Scan for the cell matching the given text and deliver its [x, y] coordinate at center. 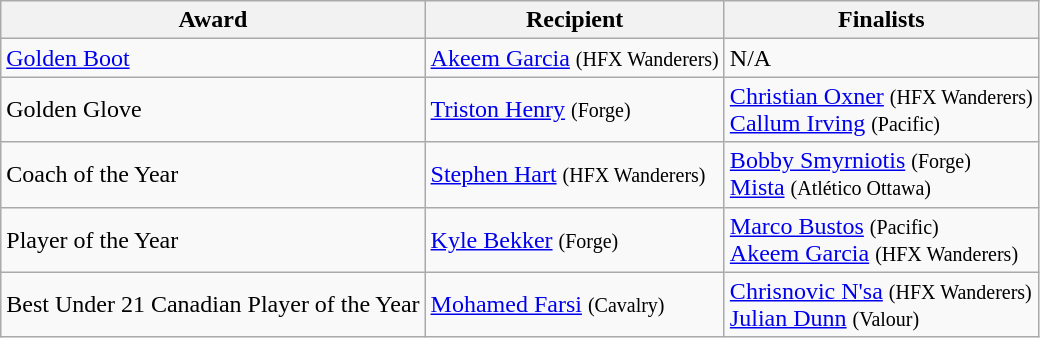
Chrisnovic N'sa (HFX Wanderers) Julian Dunn (Valour) [881, 304]
Finalists [881, 20]
Bobby Smyrniotis (Forge) Mista (Atlético Ottawa) [881, 174]
Coach of the Year [213, 174]
Akeem Garcia (HFX Wanderers) [574, 58]
Marco Bustos (Pacific) Akeem Garcia (HFX Wanderers) [881, 240]
Triston Henry (Forge) [574, 110]
Christian Oxner (HFX Wanderers) Callum Irving (Pacific) [881, 110]
Stephen Hart (HFX Wanderers) [574, 174]
Golden Glove [213, 110]
N/A [881, 58]
Mohamed Farsi (Cavalry) [574, 304]
Best Under 21 Canadian Player of the Year [213, 304]
Player of the Year [213, 240]
Golden Boot [213, 58]
Recipient [574, 20]
Kyle Bekker (Forge) [574, 240]
Award [213, 20]
